Search for the cell housing the specified text and yield its [X, Y] center coordinate. 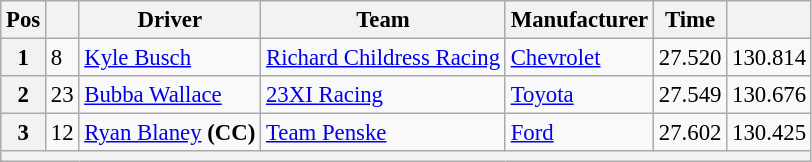
Toyota [579, 95]
130.676 [770, 95]
12 [62, 133]
Kyle Busch [170, 58]
27.549 [690, 95]
8 [62, 58]
Manufacturer [579, 20]
Driver [170, 20]
130.814 [770, 58]
23XI Racing [384, 95]
Chevrolet [579, 58]
Pos [24, 20]
27.520 [690, 58]
130.425 [770, 133]
Time [690, 20]
Team Penske [384, 133]
Ford [579, 133]
2 [24, 95]
3 [24, 133]
Bubba Wallace [170, 95]
Team [384, 20]
1 [24, 58]
Ryan Blaney (CC) [170, 133]
Richard Childress Racing [384, 58]
23 [62, 95]
27.602 [690, 133]
